Find where the given text appears and provide that cell's center as (x, y) coordinate. 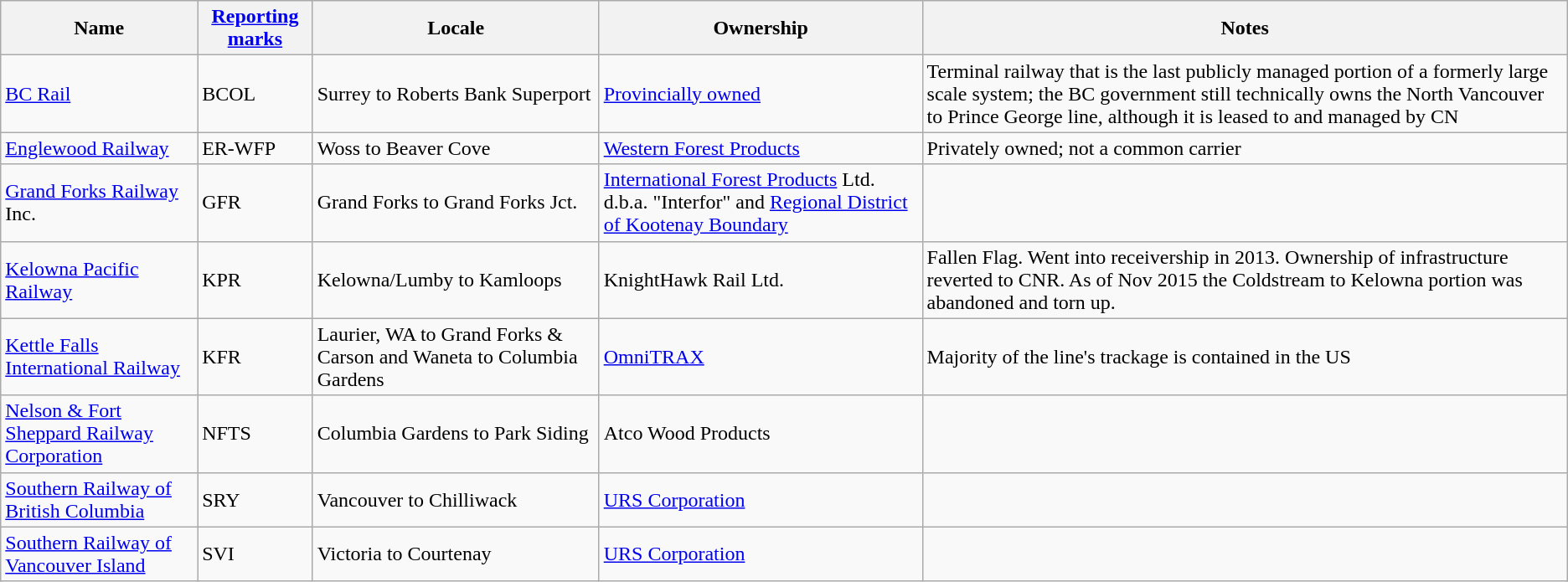
Laurier, WA to Grand Forks & Carson and Waneta to Columbia Gardens (456, 357)
Reporting marks (255, 28)
Columbia Gardens to Park Siding (456, 434)
BC Rail (99, 94)
OmniTRAX (761, 357)
Nelson & Fort Sheppard Railway Corporation (99, 434)
Grand Forks Railway Inc. (99, 203)
KPR (255, 280)
International Forest Products Ltd. d.b.a. "Interfor" and Regional District of Kootenay Boundary (761, 203)
Kettle Falls International Railway (99, 357)
NFTS (255, 434)
KnightHawk Rail Ltd. (761, 280)
Notes (1245, 28)
GFR (255, 203)
Ownership (761, 28)
BCOL (255, 94)
Kelowna/Lumby to Kamloops (456, 280)
Locale (456, 28)
ER-WFP (255, 148)
Provincially owned (761, 94)
Woss to Beaver Cove (456, 148)
Name (99, 28)
Englewood Railway (99, 148)
Western Forest Products (761, 148)
Atco Wood Products (761, 434)
Surrey to Roberts Bank Superport (456, 94)
Grand Forks to Grand Forks Jct. (456, 203)
Southern Railway of Vancouver Island (99, 554)
Majority of the line's trackage is contained in the US (1245, 357)
Privately owned; not a common carrier (1245, 148)
Kelowna Pacific Railway (99, 280)
KFR (255, 357)
Vancouver to Chilliwack (456, 499)
Southern Railway of British Columbia (99, 499)
SVI (255, 554)
SRY (255, 499)
Victoria to Courtenay (456, 554)
